Return the [x, y] coordinate for the center point of the cell that contains the specified text.  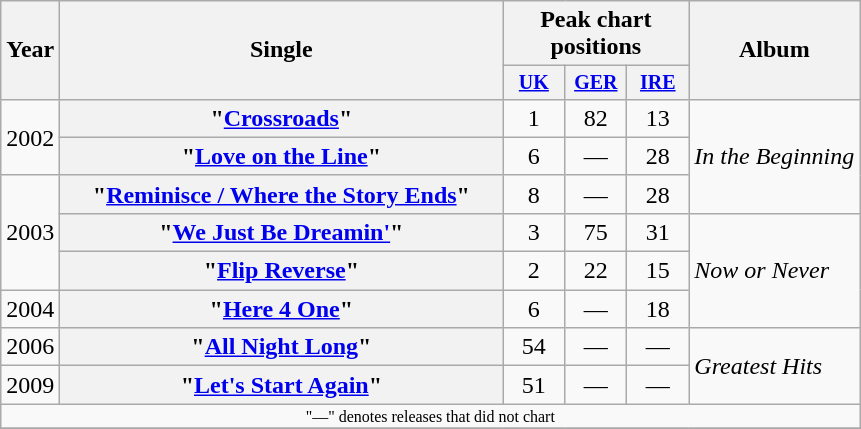
54 [534, 347]
22 [596, 271]
2006 [30, 347]
51 [534, 385]
31 [658, 232]
82 [596, 118]
15 [658, 271]
"All Night Long" [282, 347]
Greatest Hits [774, 366]
8 [534, 194]
Album [774, 50]
UK [534, 82]
"Crossroads" [282, 118]
Now or Never [774, 270]
18 [658, 309]
"Here 4 One" [282, 309]
3 [534, 232]
Peak chartpositions [596, 34]
2004 [30, 309]
"Flip Reverse" [282, 271]
2009 [30, 385]
2 [534, 271]
"Let's Start Again" [282, 385]
IRE [658, 82]
GER [596, 82]
2003 [30, 232]
13 [658, 118]
"Love on the Line" [282, 156]
"—" denotes releases that did not chart [430, 416]
Single [282, 50]
Year [30, 50]
1 [534, 118]
2002 [30, 137]
"We Just Be Dreamin'" [282, 232]
In the Beginning [774, 156]
75 [596, 232]
"Reminisce / Where the Story Ends" [282, 194]
